Determine the (x, y) coordinate at the center of the cell enclosing the given text.  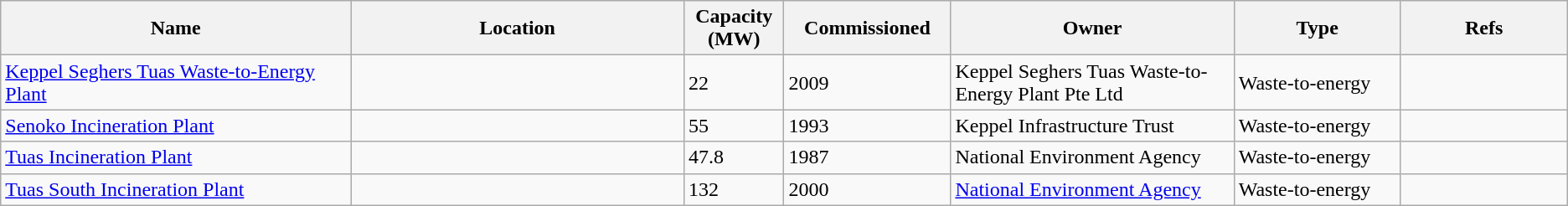
Name (176, 28)
47.8 (734, 157)
Senoko Incineration Plant (176, 126)
Owner (1092, 28)
Tuas Incineration Plant (176, 157)
Refs (1484, 28)
Capacity (MW) (734, 28)
Keppel Seghers Tuas Waste-to-Energy Plant Pte Ltd (1092, 82)
55 (734, 126)
2000 (868, 189)
Keppel Seghers Tuas Waste-to-Energy Plant (176, 82)
1993 (868, 126)
Location (518, 28)
1987 (868, 157)
22 (734, 82)
132 (734, 189)
Keppel Infrastructure Trust (1092, 126)
Type (1317, 28)
Tuas South Incineration Plant (176, 189)
2009 (868, 82)
Commissioned (868, 28)
